Scan for the cell matching the given text and deliver its [x, y] coordinate at center. 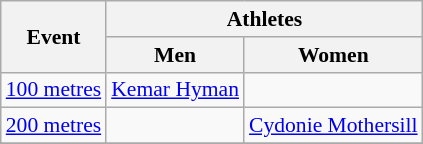
Women [334, 55]
Kemar Hyman [175, 90]
Event [54, 36]
Cydonie Mothersill [334, 126]
100 metres [54, 90]
Men [175, 55]
200 metres [54, 126]
Athletes [264, 19]
